Capture the cell that displays the provided text and extract its (X, Y) central coordinate. 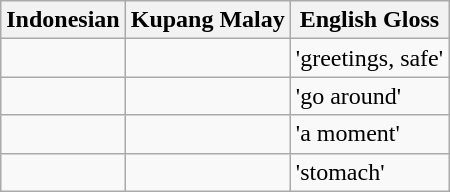
'a moment' (369, 134)
'stomach' (369, 172)
'go around' (369, 96)
'greetings, safe' (369, 58)
Indonesian (63, 20)
English Gloss (369, 20)
Kupang Malay (208, 20)
